From the cell containing the given text, extract its center point as (x, y) coordinate. 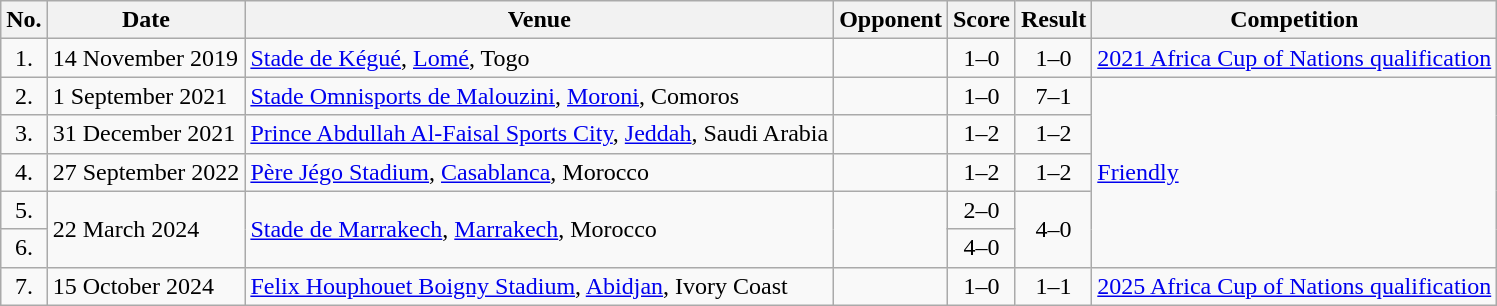
Opponent (891, 20)
3. (24, 134)
1 September 2021 (146, 96)
1. (24, 58)
Date (146, 20)
Stade Omnisports de Malouzini, Moroni, Comoros (540, 96)
31 December 2021 (146, 134)
7–1 (1053, 96)
2021 Africa Cup of Nations qualification (1294, 58)
22 March 2024 (146, 229)
Venue (540, 20)
2–0 (981, 210)
Stade de Marrakech, Marrakech, Morocco (540, 229)
Stade de Kégué, Lomé, Togo (540, 58)
Père Jégo Stadium, Casablanca, Morocco (540, 172)
14 November 2019 (146, 58)
7. (24, 286)
4. (24, 172)
15 October 2024 (146, 286)
Friendly (1294, 172)
Prince Abdullah Al-Faisal Sports City, Jeddah, Saudi Arabia (540, 134)
2. (24, 96)
1–1 (1053, 286)
Felix Houphouet Boigny Stadium, Abidjan, Ivory Coast (540, 286)
2025 Africa Cup of Nations qualification (1294, 286)
Competition (1294, 20)
6. (24, 248)
5. (24, 210)
Result (1053, 20)
Score (981, 20)
27 September 2022 (146, 172)
No. (24, 20)
